Detect which cell encompasses the target text, then output its [X, Y] center coordinate. 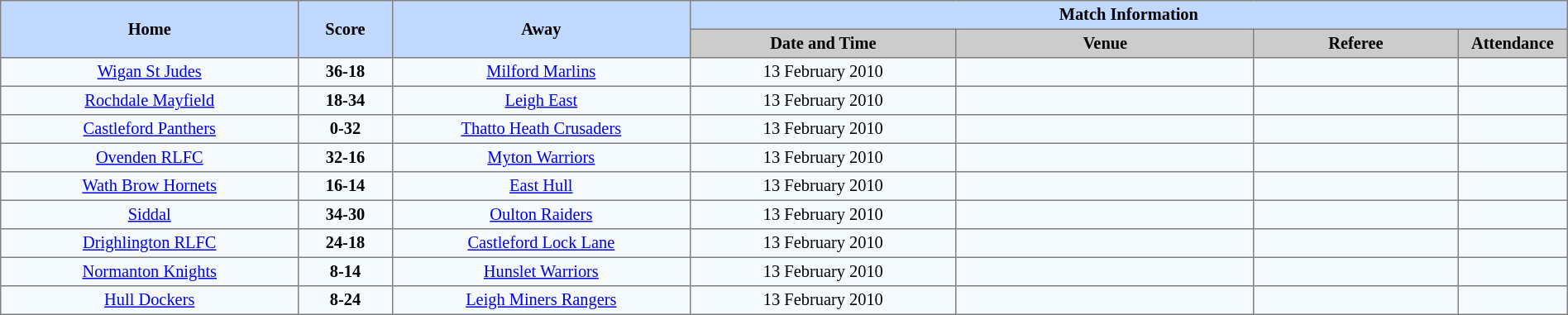
8-24 [346, 300]
34-30 [346, 214]
Score [346, 30]
Wigan St Judes [150, 72]
Drighlington RLFC [150, 243]
36-18 [346, 72]
Oulton Raiders [541, 214]
Away [541, 30]
8-14 [346, 271]
Thatto Heath Crusaders [541, 129]
0-32 [346, 129]
Myton Warriors [541, 157]
Castleford Lock Lane [541, 243]
Home [150, 30]
Leigh Miners Rangers [541, 300]
Milford Marlins [541, 72]
Siddal [150, 214]
East Hull [541, 186]
Leigh East [541, 100]
Normanton Knights [150, 271]
Referee [1355, 43]
32-16 [346, 157]
Match Information [1128, 15]
Ovenden RLFC [150, 157]
Venue [1105, 43]
Castleford Panthers [150, 129]
Hunslet Warriors [541, 271]
Hull Dockers [150, 300]
24-18 [346, 243]
18-34 [346, 100]
Wath Brow Hornets [150, 186]
Date and Time [823, 43]
Rochdale Mayfield [150, 100]
16-14 [346, 186]
Attendance [1513, 43]
